Search for the cell housing the specified text and yield its (X, Y) center coordinate. 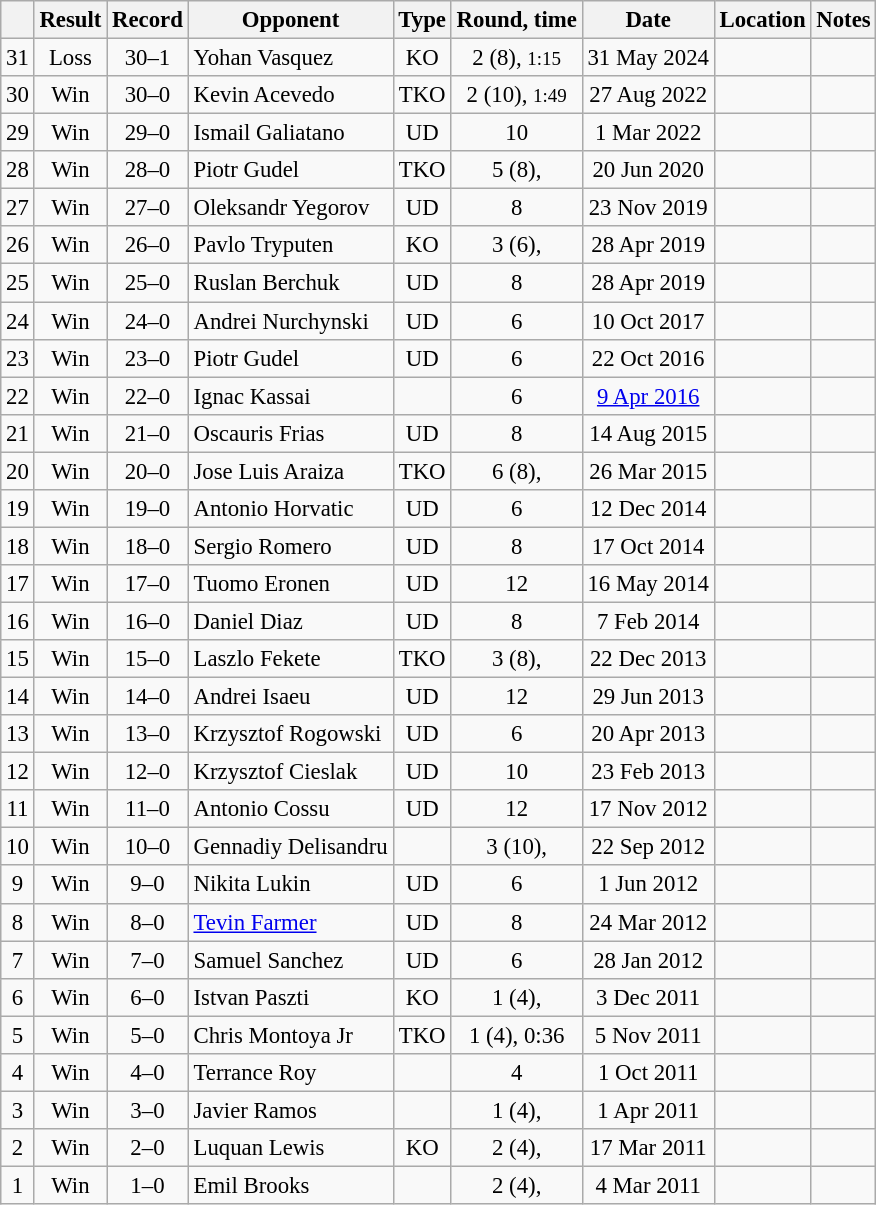
2–0 (148, 1148)
10 Oct 2017 (648, 321)
Date (648, 20)
22 (18, 396)
Jose Luis Araiza (290, 471)
22 Sep 2012 (648, 847)
24 (18, 321)
Location (762, 20)
Tuomo Eronen (290, 584)
20 Jun 2020 (648, 170)
Result (70, 20)
28 Jan 2012 (648, 960)
17 Oct 2014 (648, 546)
29 Jun 2013 (648, 697)
Terrance Roy (290, 1073)
Yohan Vasquez (290, 58)
15–0 (148, 659)
17–0 (148, 584)
Oscauris Frias (290, 433)
15 (18, 659)
31 May 2024 (648, 58)
Record (148, 20)
25 (18, 283)
12 Dec 2014 (648, 509)
20 Apr 2013 (648, 734)
1 (4), 0:36 (516, 1035)
Gennadiy Delisandru (290, 847)
24 Mar 2012 (648, 922)
27–0 (148, 208)
6–0 (148, 997)
Loss (70, 58)
Kevin Acevedo (290, 95)
5–0 (148, 1035)
20 (18, 471)
1 Mar 2022 (648, 133)
28–0 (148, 170)
11 (18, 809)
Samuel Sanchez (290, 960)
16 (18, 621)
17 (18, 584)
7–0 (148, 960)
23 (18, 358)
1 (18, 1185)
Ruslan Berchuk (290, 283)
3 (10), (516, 847)
Javier Ramos (290, 1110)
25–0 (148, 283)
14–0 (148, 697)
27 Aug 2022 (648, 95)
Antonio Horvatic (290, 509)
Laszlo Fekete (290, 659)
21 (18, 433)
13–0 (148, 734)
7 Feb 2014 (648, 621)
16–0 (148, 621)
Type (422, 20)
19–0 (148, 509)
3 Dec 2011 (648, 997)
2 (8), 1:15 (516, 58)
Nikita Lukin (290, 885)
Ignac Kassai (290, 396)
21–0 (148, 433)
26 (18, 245)
30–1 (148, 58)
1 Apr 2011 (648, 1110)
Istvan Paszti (290, 997)
29–0 (148, 133)
Round, time (516, 20)
16 May 2014 (648, 584)
23 Feb 2013 (648, 772)
Pavlo Tryputen (290, 245)
20–0 (148, 471)
17 Mar 2011 (648, 1148)
Emil Brooks (290, 1185)
1 Oct 2011 (648, 1073)
5 (18, 1035)
Antonio Cossu (290, 809)
18–0 (148, 546)
14 Aug 2015 (648, 433)
Ismail Galiatano (290, 133)
5 (8), (516, 170)
31 (18, 58)
Chris Montoya Jr (290, 1035)
Krzysztof Cieslak (290, 772)
Daniel Diaz (290, 621)
Krzysztof Rogowski (290, 734)
28 (18, 170)
Sergio Romero (290, 546)
3–0 (148, 1110)
26–0 (148, 245)
27 (18, 208)
13 (18, 734)
22 Oct 2016 (648, 358)
30 (18, 95)
4–0 (148, 1073)
Oleksandr Yegorov (290, 208)
19 (18, 509)
26 Mar 2015 (648, 471)
3 (8), (516, 659)
12–0 (148, 772)
11–0 (148, 809)
14 (18, 697)
9–0 (148, 885)
Tevin Farmer (290, 922)
Notes (844, 20)
Opponent (290, 20)
10–0 (148, 847)
24–0 (148, 321)
6 (8), (516, 471)
3 (6), (516, 245)
22 Dec 2013 (648, 659)
17 Nov 2012 (648, 809)
22–0 (148, 396)
7 (18, 960)
18 (18, 546)
1–0 (148, 1185)
Andrei Isaeu (290, 697)
2 (18, 1148)
Andrei Nurchynski (290, 321)
23–0 (148, 358)
30–0 (148, 95)
8–0 (148, 922)
23 Nov 2019 (648, 208)
9 Apr 2016 (648, 396)
3 (18, 1110)
1 Jun 2012 (648, 885)
9 (18, 885)
Luquan Lewis (290, 1148)
29 (18, 133)
4 Mar 2011 (648, 1185)
5 Nov 2011 (648, 1035)
2 (10), 1:49 (516, 95)
